Provide the [X, Y] coordinate of the cell's center where the given text is located.  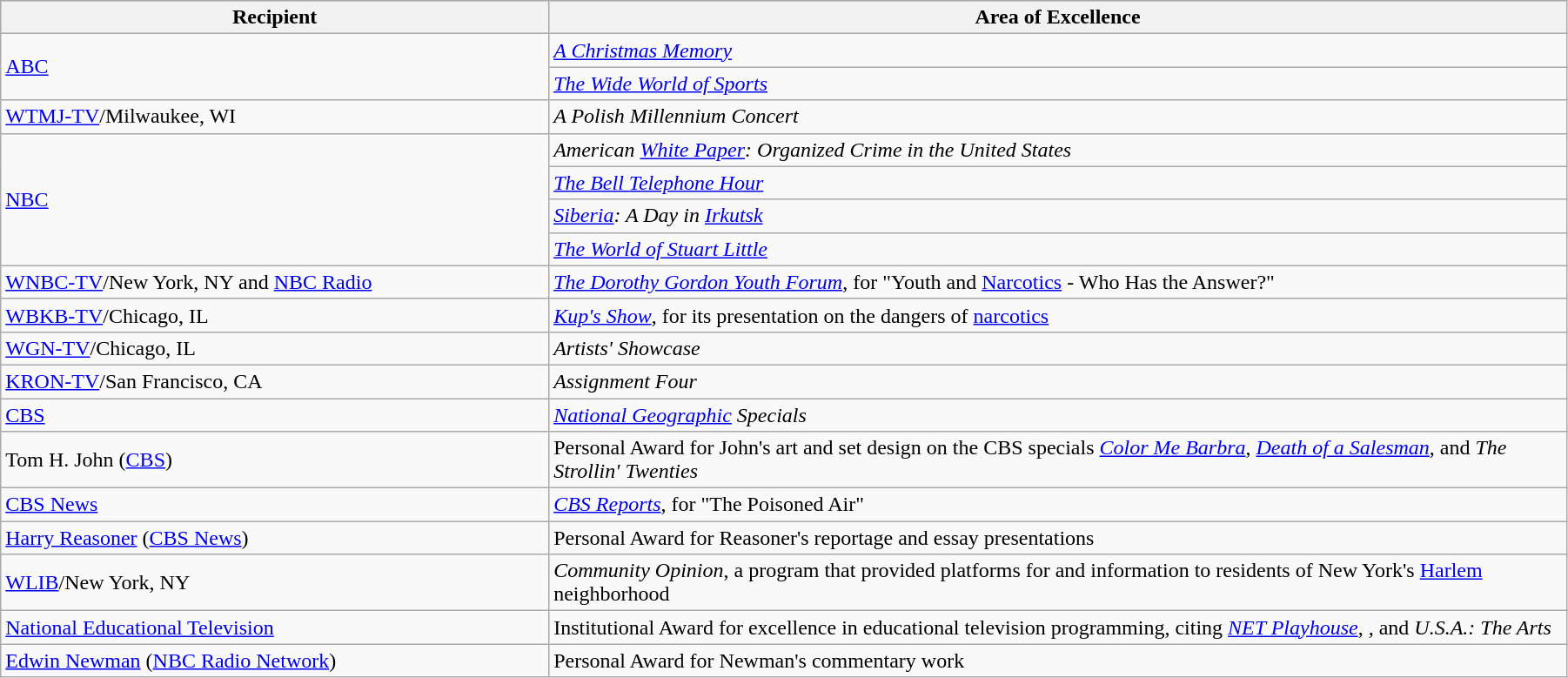
The Wide World of Sports [1058, 84]
A Christmas Memory [1058, 50]
National Geographic Specials [1058, 415]
Personal Award for Newman's commentary work [1058, 661]
CBS [275, 415]
Institutional Award for excellence in educational television programming, citing NET Playhouse, , and U.S.A.: The Arts [1058, 628]
CBS News [275, 505]
NBC [275, 199]
CBS Reports, for "The Poisoned Air" [1058, 505]
KRON-TV/San Francisco, CA [275, 381]
Area of Excellence [1058, 17]
WNBC-TV/New York, NY and NBC Radio [275, 282]
Harry Reasoner (CBS News) [275, 538]
Artists' Showcase [1058, 348]
The Dorothy Gordon Youth Forum, for "Youth and Narcotics - Who Has the Answer?" [1058, 282]
Kup's Show, for its presentation on the dangers of narcotics [1058, 315]
Assignment Four [1058, 381]
A Polish Millennium Concert [1058, 117]
WTMJ-TV/Milwaukee, WI [275, 117]
Recipient [275, 17]
The Bell Telephone Hour [1058, 183]
WGN-TV/Chicago, IL [275, 348]
Tom H. John (CBS) [275, 460]
Edwin Newman (NBC Radio Network) [275, 661]
Siberia: A Day in Irkutsk [1058, 216]
ABC [275, 67]
Personal Award for Reasoner's reportage and essay presentations [1058, 538]
American White Paper: Organized Crime in the United States [1058, 150]
WBKB-TV/Chicago, IL [275, 315]
Community Opinion, a program that provided platforms for and information to residents of New York's Harlem neighborhood [1058, 583]
The World of Stuart Little [1058, 249]
National Educational Television [275, 628]
Personal Award for John's art and set design on the CBS specials Color Me Barbra, Death of a Salesman, and The Strollin' Twenties [1058, 460]
WLIB/New York, NY [275, 583]
